Scan for the cell matching the given text and deliver its [X, Y] coordinate at center. 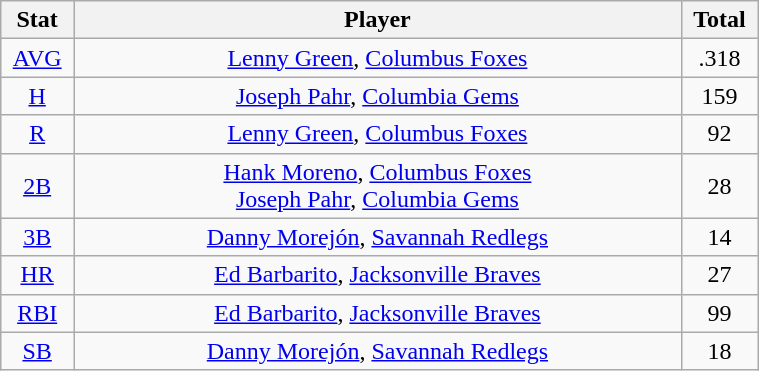
92 [719, 134]
27 [719, 275]
Player [378, 20]
Hank Moreno, Columbus Foxes Joseph Pahr, Columbia Gems [378, 186]
2B [38, 186]
AVG [38, 58]
18 [719, 351]
14 [719, 237]
H [38, 96]
Total [719, 20]
R [38, 134]
HR [38, 275]
SB [38, 351]
.318 [719, 58]
RBI [38, 313]
28 [719, 186]
Joseph Pahr, Columbia Gems [378, 96]
159 [719, 96]
Stat [38, 20]
3B [38, 237]
99 [719, 313]
